For the text-containing cell, return its midpoint in (X, Y) coordinate format. 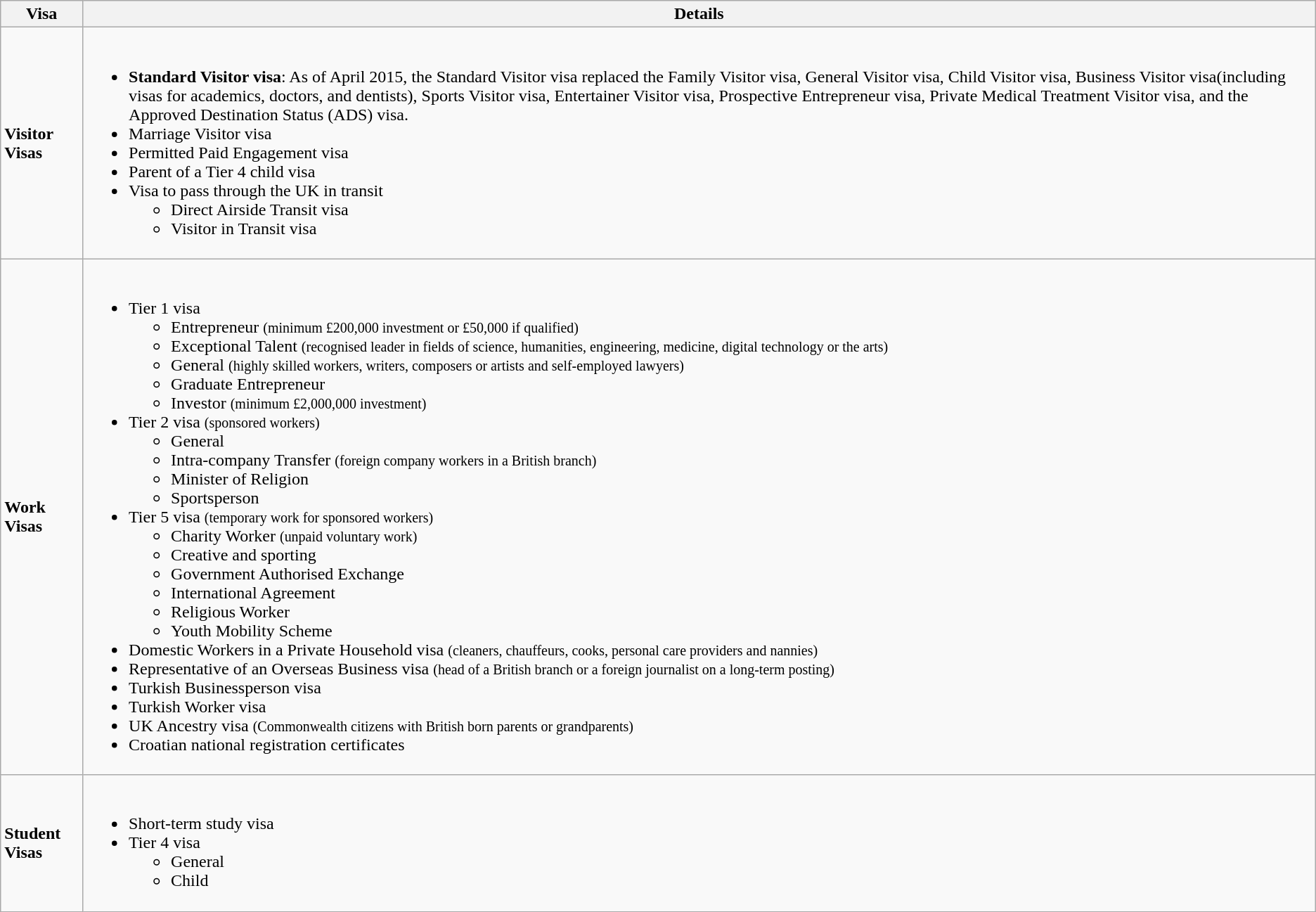
Visitor Visas (42, 143)
Details (699, 14)
Work Visas (42, 517)
Short-term study visa Tier 4 visaGeneralChild (699, 843)
Student Visas (42, 843)
Visa (42, 14)
